From the cell containing the given text, extract its center point as (x, y) coordinate. 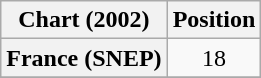
Chart (2002) (84, 20)
Position (214, 20)
18 (214, 58)
France (SNEP) (84, 58)
